Return [x, y] of the center of cell containing provided text 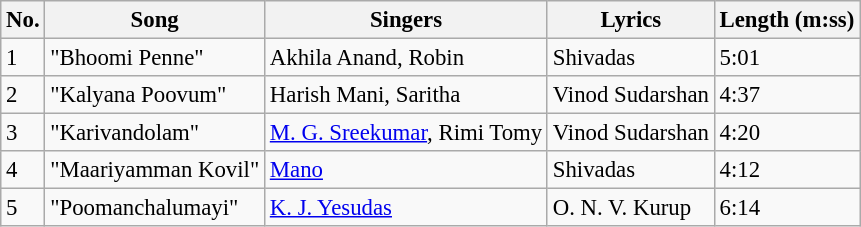
2 [23, 95]
"Karivandolam" [155, 133]
"Kalyana Poovum" [155, 95]
6:14 [786, 208]
4:20 [786, 133]
No. [23, 20]
5 [23, 208]
4:37 [786, 95]
Harish Mani, Saritha [406, 95]
Lyrics [630, 20]
4 [23, 170]
Length (m:ss) [786, 20]
M. G. Sreekumar, Rimi Tomy [406, 133]
4:12 [786, 170]
"Bhoomi Penne" [155, 58]
"Poomanchalumayi" [155, 208]
3 [23, 133]
Akhila Anand, Robin [406, 58]
Singers [406, 20]
"Maariyamman Kovil" [155, 170]
K. J. Yesudas [406, 208]
Mano [406, 170]
5:01 [786, 58]
1 [23, 58]
O. N. V. Kurup [630, 208]
Song [155, 20]
